Extract the (X, Y) coordinate from the center of the cell holding the provided text.  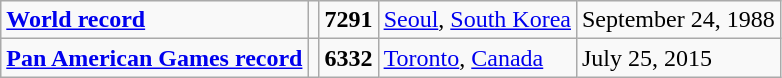
7291 (348, 20)
September 24, 1988 (678, 20)
Pan American Games record (154, 58)
World record (154, 20)
6332 (348, 58)
July 25, 2015 (678, 58)
Toronto, Canada (477, 58)
Seoul, South Korea (477, 20)
